Return the [X, Y] coordinate for the center point of the cell that contains the specified text.  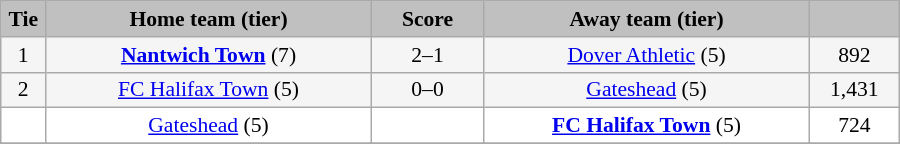
Score [427, 19]
892 [854, 55]
Nantwich Town (7) [209, 55]
Home team (tier) [209, 19]
2–1 [427, 55]
Tie [24, 19]
1 [24, 55]
2 [24, 90]
0–0 [427, 90]
724 [854, 126]
Away team (tier) [647, 19]
Dover Athletic (5) [647, 55]
1,431 [854, 90]
